Pinpoint the cell where the given text exists, returning its [x, y] midpoint coordinate. 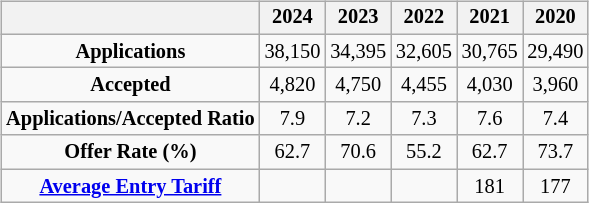
Average Entry Tariff [130, 186]
4,750 [358, 85]
181 [490, 186]
Applications [130, 51]
73.7 [556, 152]
29,490 [556, 51]
70.6 [358, 152]
2023 [358, 18]
2021 [490, 18]
2020 [556, 18]
7.4 [556, 119]
7.2 [358, 119]
38,150 [293, 51]
Applications/Accepted Ratio [130, 119]
Offer Rate (%) [130, 152]
30,765 [490, 51]
7.3 [424, 119]
2024 [293, 18]
4,030 [490, 85]
55.2 [424, 152]
32,605 [424, 51]
177 [556, 186]
2022 [424, 18]
34,395 [358, 51]
4,455 [424, 85]
Accepted [130, 85]
7.9 [293, 119]
3,960 [556, 85]
7.6 [490, 119]
4,820 [293, 85]
